Provide the [x, y] coordinate of the cell's center where the given text is located.  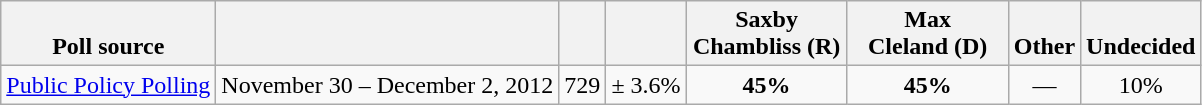
— [1044, 85]
Poll source [108, 34]
Other [1044, 34]
10% [1141, 85]
Public Policy Polling [108, 85]
November 30 – December 2, 2012 [388, 85]
SaxbyChambliss (R) [766, 34]
± 3.6% [646, 85]
729 [582, 85]
MaxCleland (D) [928, 34]
Undecided [1141, 34]
